From the cell containing the given text, extract its center point as [X, Y] coordinate. 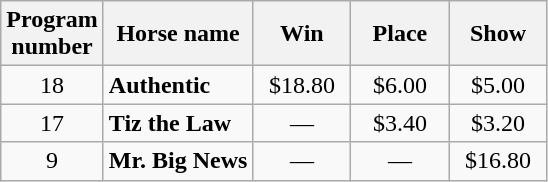
$18.80 [302, 85]
Programnumber [52, 34]
17 [52, 123]
18 [52, 85]
Win [302, 34]
$3.40 [400, 123]
9 [52, 161]
$16.80 [498, 161]
Tiz the Law [178, 123]
$3.20 [498, 123]
Mr. Big News [178, 161]
$6.00 [400, 85]
Show [498, 34]
Authentic [178, 85]
Place [400, 34]
Horse name [178, 34]
$5.00 [498, 85]
